Return the [X, Y] coordinate for the center point of the cell that contains the specified text.  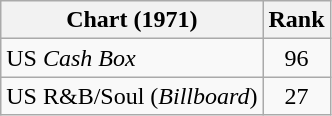
Rank [296, 20]
96 [296, 58]
US R&B/Soul (Billboard) [132, 96]
Chart (1971) [132, 20]
US Cash Box [132, 58]
27 [296, 96]
